Detect which cell encompasses the target text, then output its [X, Y] center coordinate. 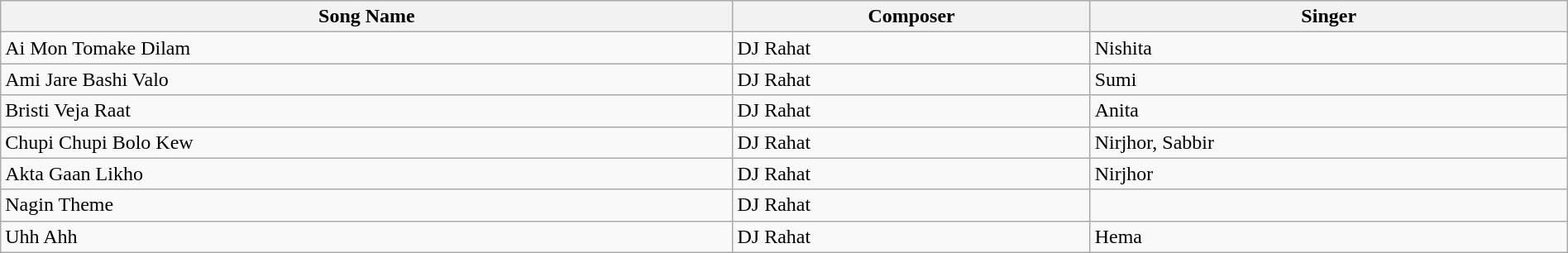
Anita [1328, 111]
Uhh Ahh [367, 236]
Ami Jare Bashi Valo [367, 79]
Nirjhor [1328, 174]
Hema [1328, 236]
Ai Mon Tomake Dilam [367, 48]
Nirjhor, Sabbir [1328, 142]
Nishita [1328, 48]
Nagin Theme [367, 205]
Song Name [367, 17]
Akta Gaan Likho [367, 174]
Bristi Veja Raat [367, 111]
Sumi [1328, 79]
Composer [911, 17]
Singer [1328, 17]
Chupi Chupi Bolo Kew [367, 142]
